For the text-containing cell, return its midpoint in (X, Y) coordinate format. 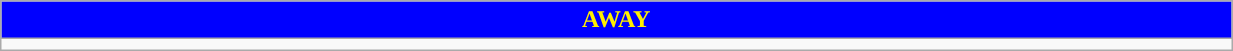
AWAY (616, 20)
